Determine the (x, y) coordinate at the center of the cell enclosing the given text.  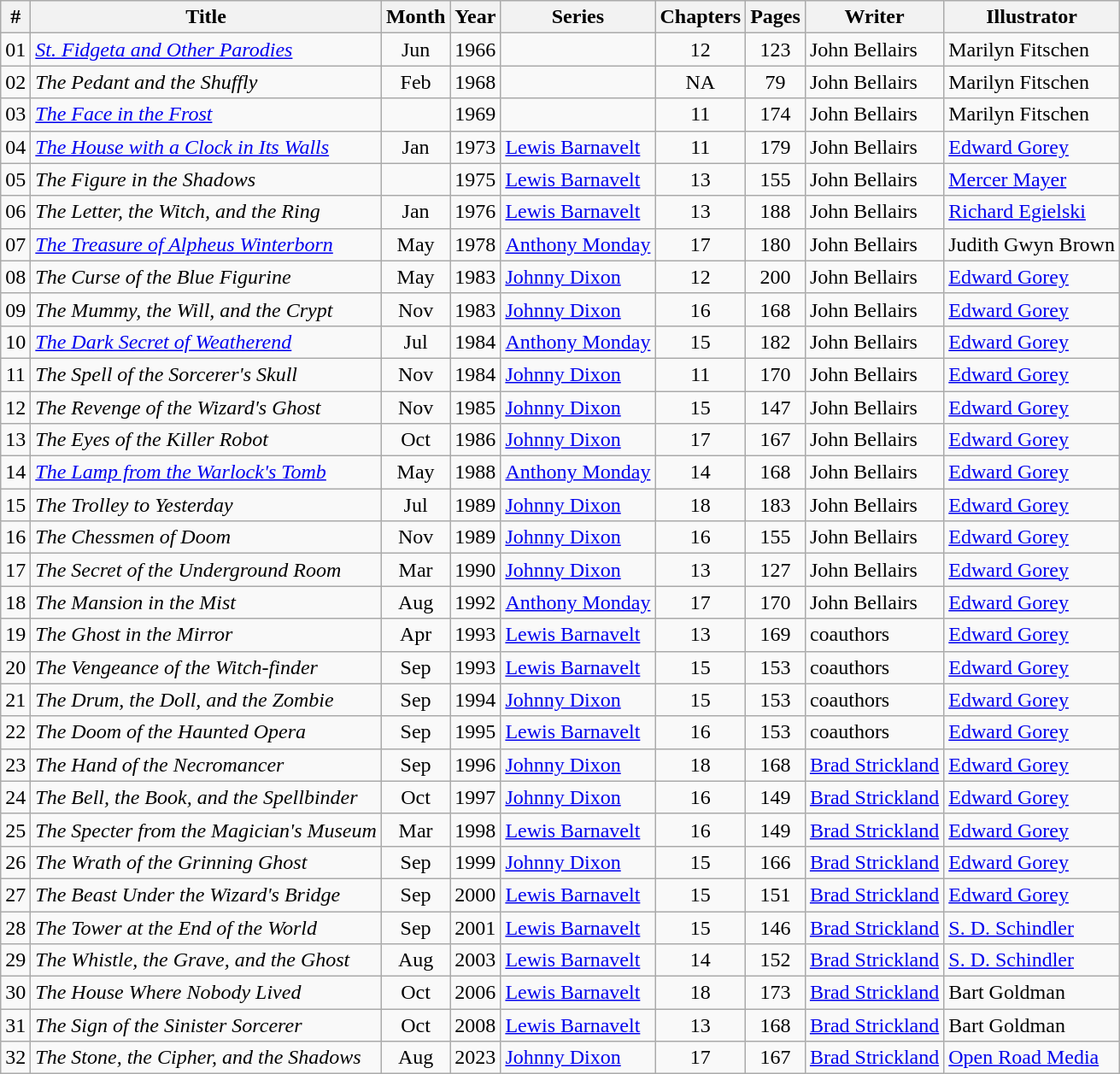
The Mansion in the Mist (207, 602)
07 (15, 244)
The Sign of the Sinister Sorcerer (207, 1025)
The Pedant and the Shuffly (207, 82)
The Hand of the Necromancer (207, 765)
08 (15, 277)
1978 (475, 244)
183 (776, 505)
03 (15, 114)
151 (776, 895)
1992 (475, 602)
2006 (475, 993)
The Chessmen of Doom (207, 537)
22 (15, 732)
The Drum, the Doll, and the Zombie (207, 700)
The Dark Secret of Weatherend (207, 342)
1975 (475, 179)
1966 (475, 50)
1976 (475, 212)
1997 (475, 797)
2001 (475, 927)
1968 (475, 82)
169 (776, 635)
127 (776, 570)
28 (15, 927)
The Secret of the Underground Room (207, 570)
180 (776, 244)
Writer (874, 17)
188 (776, 212)
2000 (475, 895)
Pages (776, 17)
Mercer Mayer (1032, 179)
The Mummy, the Will, and the Crypt (207, 309)
04 (15, 147)
Illustrator (1032, 17)
The Specter from the Magician's Museum (207, 830)
Chapters (701, 17)
173 (776, 993)
Apr (415, 635)
The Spell of the Sorcerer's Skull (207, 374)
200 (776, 277)
1995 (475, 732)
10 (15, 342)
Feb (415, 82)
152 (776, 960)
24 (15, 797)
2023 (475, 1058)
21 (15, 700)
The Trolley to Yesterday (207, 505)
79 (776, 82)
01 (15, 50)
The Tower at the End of the World (207, 927)
Judith Gwyn Brown (1032, 244)
Series (578, 17)
1988 (475, 472)
The Eyes of the Killer Robot (207, 440)
2003 (475, 960)
2008 (475, 1025)
25 (15, 830)
# (15, 17)
20 (15, 667)
1986 (475, 440)
182 (776, 342)
The Face in the Frost (207, 114)
146 (776, 927)
179 (776, 147)
123 (776, 50)
05 (15, 179)
26 (15, 862)
The Treasure of Alpheus Winterborn (207, 244)
Title (207, 17)
Richard Egielski (1032, 212)
The Wrath of the Grinning Ghost (207, 862)
The Curse of the Blue Figurine (207, 277)
The Ghost in the Mirror (207, 635)
02 (15, 82)
The Stone, the Cipher, and the Shadows (207, 1058)
The Figure in the Shadows (207, 179)
The Beast Under the Wizard's Bridge (207, 895)
Open Road Media (1032, 1058)
27 (15, 895)
23 (15, 765)
The Revenge of the Wizard's Ghost (207, 408)
NA (701, 82)
The House Where Nobody Lived (207, 993)
09 (15, 309)
1990 (475, 570)
The Lamp from the Warlock's Tomb (207, 472)
1985 (475, 408)
1969 (475, 114)
The Vengeance of the Witch-finder (207, 667)
06 (15, 212)
1999 (475, 862)
Year (475, 17)
1973 (475, 147)
147 (776, 408)
St. Fidgeta and Other Parodies (207, 50)
29 (15, 960)
The House with a Clock in Its Walls (207, 147)
The Letter, the Witch, and the Ring (207, 212)
174 (776, 114)
19 (15, 635)
166 (776, 862)
Month (415, 17)
Jun (415, 50)
The Doom of the Haunted Opera (207, 732)
1998 (475, 830)
1996 (475, 765)
1994 (475, 700)
The Bell, the Book, and the Spellbinder (207, 797)
31 (15, 1025)
32 (15, 1058)
The Whistle, the Grave, and the Ghost (207, 960)
30 (15, 993)
